Capture the cell that displays the provided text and extract its (x, y) central coordinate. 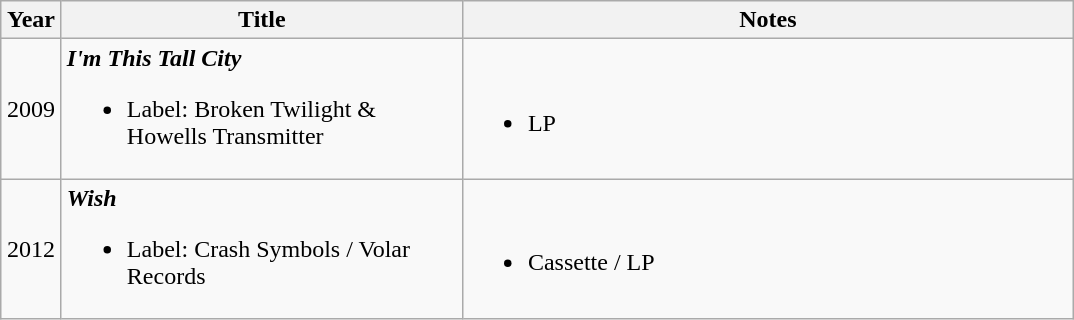
Year (32, 20)
Notes (768, 20)
2012 (32, 249)
I'm This Tall CityLabel: Broken Twilight & Howells Transmitter (262, 109)
Cassette / LP (768, 249)
2009 (32, 109)
LP (768, 109)
WishLabel: Crash Symbols / Volar Records (262, 249)
Title (262, 20)
